Locate the cell with the specified text and output its [x, y] center coordinate. 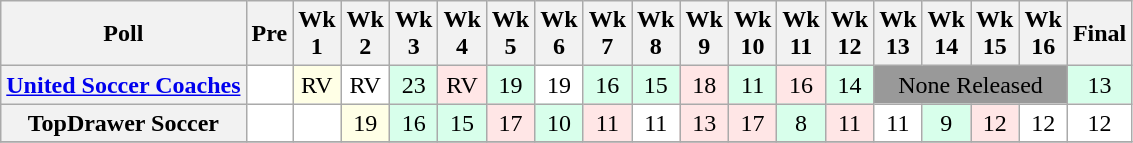
Wk12 [849, 34]
Wk11 [801, 34]
United Soccer Coaches [124, 85]
Wk7 [607, 34]
Wk14 [946, 34]
Pre [270, 34]
10 [559, 123]
Poll [124, 34]
23 [413, 85]
18 [704, 85]
Final [1099, 34]
None Released [971, 85]
Wk1 [317, 34]
9 [946, 123]
TopDrawer Soccer [124, 123]
Wk4 [462, 34]
Wk15 [994, 34]
Wk8 [656, 34]
Wk16 [1043, 34]
Wk6 [559, 34]
Wk10 [752, 34]
8 [801, 123]
Wk2 [365, 34]
Wk5 [510, 34]
Wk13 [898, 34]
Wk9 [704, 34]
Wk3 [413, 34]
14 [849, 85]
